Detect which cell encompasses the target text, then output its (X, Y) center coordinate. 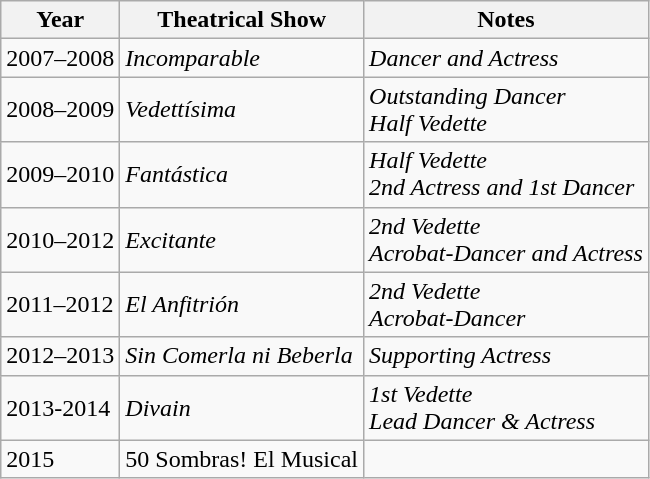
Fantástica (242, 174)
2009–2010 (60, 174)
Sin Comerla ni Beberla (242, 356)
2010–2012 (60, 240)
Supporting Actress (506, 356)
2nd VedetteAcrobat-Dancer (506, 304)
Dancer and Actress (506, 58)
Excitante (242, 240)
Incomparable (242, 58)
Divain (242, 408)
Notes (506, 20)
El Anfitrión (242, 304)
2007–2008 (60, 58)
Outstanding DancerHalf Vedette (506, 110)
Half Vedette2nd Actress and 1st Dancer (506, 174)
2nd VedetteAcrobat-Dancer and Actress (506, 240)
Vedettísima (242, 110)
Theatrical Show (242, 20)
2012–2013 (60, 356)
1st VedetteLead Dancer & Actress (506, 408)
2008–2009 (60, 110)
2015 (60, 459)
50 Sombras! El Musical (242, 459)
2011–2012 (60, 304)
2013-2014 (60, 408)
Year (60, 20)
